Extract the (x, y) coordinate from the center of the cell holding the provided text.  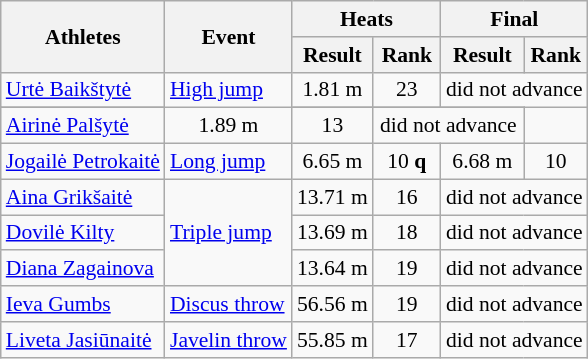
Airinė Palšytė (83, 126)
Final (514, 19)
13.64 m (332, 269)
1.89 m (228, 126)
10 (556, 162)
Event (228, 36)
Heats (366, 19)
Dovilė Kilty (83, 233)
Liveta Jasiūnaitė (83, 340)
56.56 m (332, 304)
Ieva Gumbs (83, 304)
10 q (407, 162)
13.69 m (332, 233)
18 (407, 233)
13.71 m (332, 197)
Jogailė Petrokaitė (83, 162)
Triple jump (228, 232)
Aina Grikšaitė (83, 197)
Discus throw (228, 304)
17 (407, 340)
Athletes (83, 36)
Long jump (228, 162)
55.85 m (332, 340)
High jump (228, 90)
16 (407, 197)
6.68 m (482, 162)
23 (407, 90)
6.65 m (332, 162)
13 (332, 126)
1.81 m (332, 90)
Diana Zagainova (83, 269)
Javelin throw (228, 340)
Urtė Baikštytė (83, 90)
